From the cell containing the given text, extract its center point as [x, y] coordinate. 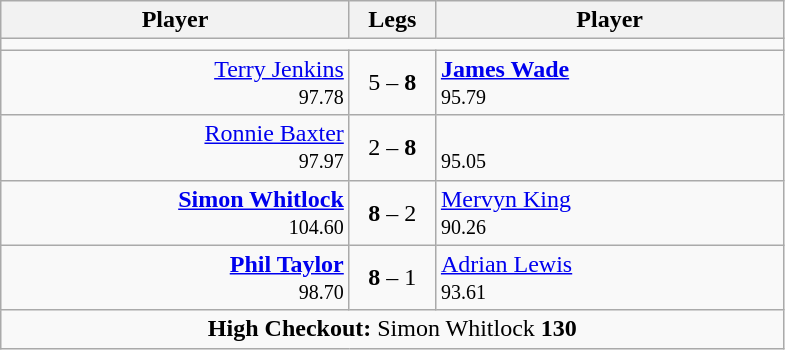
8 – 2 [392, 212]
Adrian Lewis 93.61 [610, 278]
8 – 1 [392, 278]
Phil Taylor 98.70 [176, 278]
Simon Whitlock 104.60 [176, 212]
Terry Jenkins 97.78 [176, 82]
High Checkout: Simon Whitlock 130 [392, 329]
Legs [392, 20]
2 – 8 [392, 148]
Mervyn King 90.26 [610, 212]
James Wade 95.79 [610, 82]
95.05 [610, 148]
5 – 8 [392, 82]
Ronnie Baxter 97.97 [176, 148]
